Return [x, y] of the center of cell containing provided text 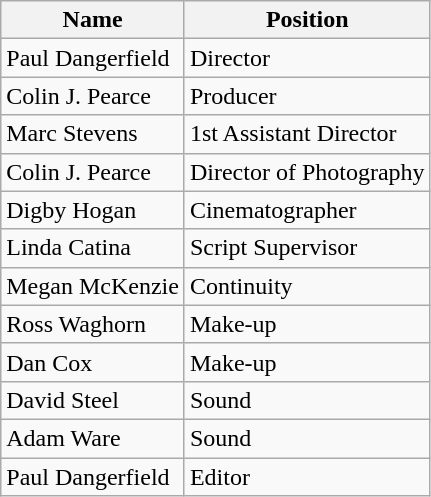
Dan Cox [93, 362]
Ross Waghorn [93, 324]
Editor [307, 477]
David Steel [93, 400]
Director of Photography [307, 172]
Megan McKenzie [93, 286]
Producer [307, 96]
Continuity [307, 286]
Name [93, 20]
Script Supervisor [307, 248]
1st Assistant Director [307, 134]
Position [307, 20]
Adam Ware [93, 438]
Marc Stevens [93, 134]
Linda Catina [93, 248]
Cinematographer [307, 210]
Director [307, 58]
Digby Hogan [93, 210]
